From the cell containing the given text, extract its center point as (x, y) coordinate. 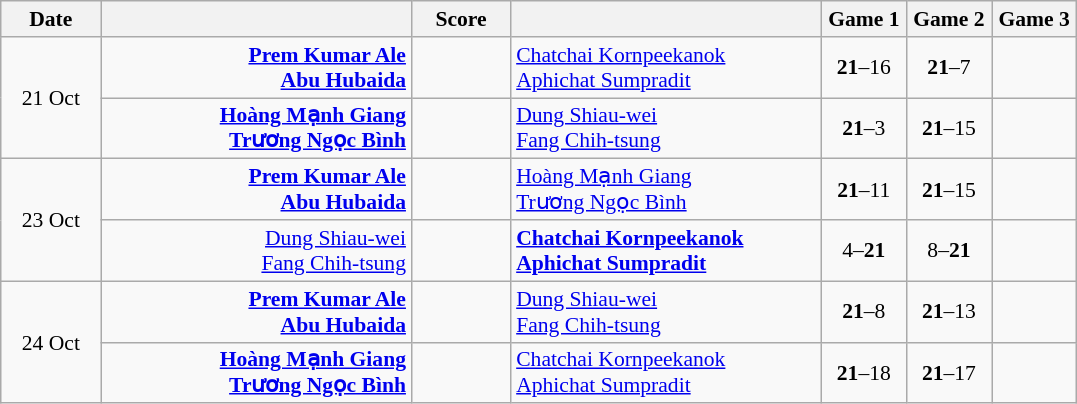
21–3 (864, 128)
21 Oct (51, 98)
4–21 (864, 250)
21–18 (864, 372)
Date (51, 19)
23 Oct (51, 220)
21–17 (948, 372)
21–8 (864, 312)
24 Oct (51, 342)
21–16 (864, 68)
8–21 (948, 250)
Game 2 (948, 19)
21–11 (864, 190)
Score (461, 19)
21–13 (948, 312)
21–7 (948, 68)
Game 3 (1034, 19)
Game 1 (864, 19)
